Search for the cell housing the specified text and yield its (X, Y) center coordinate. 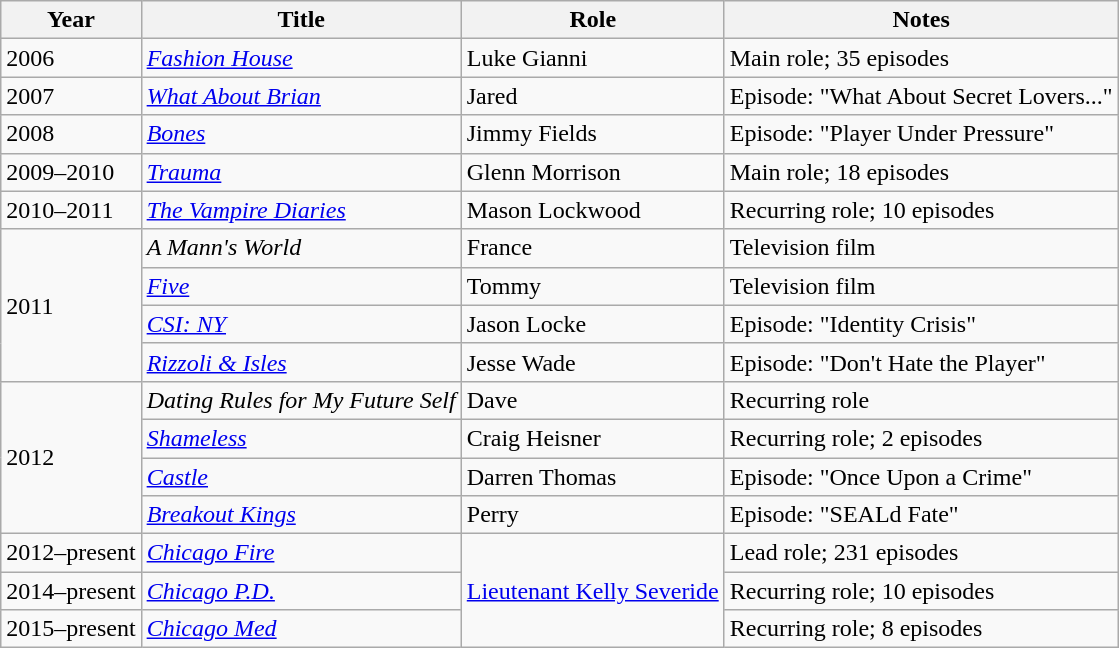
Perry (592, 515)
2007 (71, 96)
Dating Rules for My Future Self (301, 400)
2014–present (71, 591)
Lead role; 231 episodes (921, 553)
Main role; 18 episodes (921, 172)
Trauma (301, 172)
Year (71, 20)
2015–present (71, 629)
Jason Locke (592, 324)
Luke Gianni (592, 58)
Jesse Wade (592, 362)
2009–2010 (71, 172)
Mason Lockwood (592, 210)
2011 (71, 305)
Craig Heisner (592, 438)
Episode: "What About Secret Lovers..." (921, 96)
Chicago Med (301, 629)
Episode: "Player Under Pressure" (921, 134)
Dave (592, 400)
Bones (301, 134)
Chicago P.D. (301, 591)
2010–2011 (71, 210)
Chicago Fire (301, 553)
Episode: "Don't Hate the Player" (921, 362)
Tommy (592, 286)
2012 (71, 457)
Jimmy Fields (592, 134)
What About Brian (301, 96)
Episode: "SEALd Fate" (921, 515)
2012–present (71, 553)
Fashion House (301, 58)
Glenn Morrison (592, 172)
The Vampire Diaries (301, 210)
Notes (921, 20)
2006 (71, 58)
France (592, 248)
Jared (592, 96)
Recurring role; 8 episodes (921, 629)
Recurring role (921, 400)
A Mann's World (301, 248)
2008 (71, 134)
Darren Thomas (592, 477)
Breakout Kings (301, 515)
Shameless (301, 438)
Lieutenant Kelly Severide (592, 591)
Rizzoli & Isles (301, 362)
Castle (301, 477)
Episode: "Identity Crisis" (921, 324)
Main role; 35 episodes (921, 58)
Recurring role; 2 episodes (921, 438)
Five (301, 286)
Title (301, 20)
Episode: "Once Upon a Crime" (921, 477)
CSI: NY (301, 324)
Role (592, 20)
